Find where the given text appears and provide that cell's center as [X, Y] coordinate. 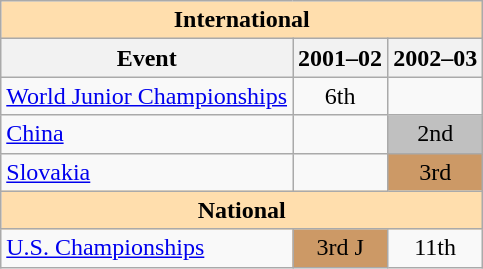
3rd [436, 172]
2nd [436, 134]
U.S. Championships [147, 248]
National [242, 210]
2002–03 [436, 58]
China [147, 134]
11th [436, 248]
2001–02 [340, 58]
6th [340, 96]
World Junior Championships [147, 96]
Slovakia [147, 172]
3rd J [340, 248]
International [242, 20]
Event [147, 58]
